From the cell containing the given text, extract its center point as (x, y) coordinate. 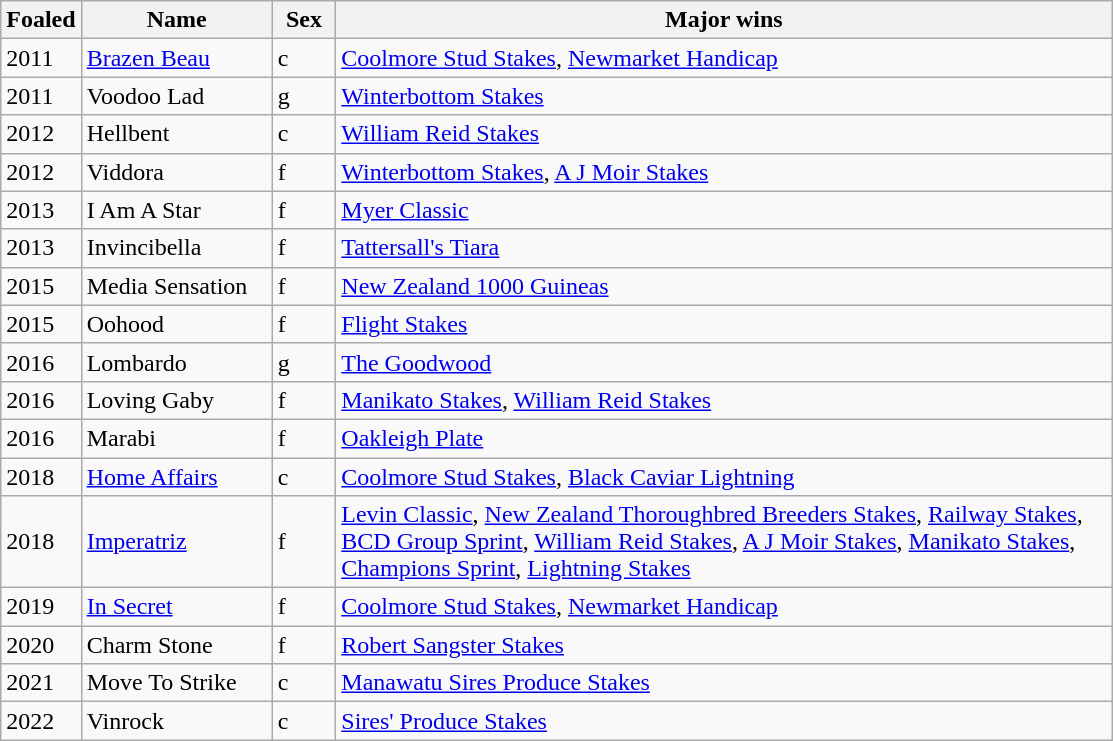
New Zealand 1000 Guineas (724, 286)
Major wins (724, 20)
2022 (41, 721)
2021 (41, 683)
Sex (304, 20)
William Reid Stakes (724, 134)
Winterbottom Stakes, A J Moir Stakes (724, 172)
Loving Gaby (176, 400)
The Goodwood (724, 362)
Viddora (176, 172)
Manikato Stakes, William Reid Stakes (724, 400)
Flight Stakes (724, 324)
Myer Classic (724, 210)
Oohood (176, 324)
Lombardo (176, 362)
Brazen Beau (176, 58)
Imperatriz (176, 542)
Home Affairs (176, 477)
Invincibella (176, 248)
2020 (41, 645)
In Secret (176, 607)
2019 (41, 607)
Charm Stone (176, 645)
Tattersall's Tiara (724, 248)
Foaled (41, 20)
Hellbent (176, 134)
Coolmore Stud Stakes, Black Caviar Lightning (724, 477)
Oakleigh Plate (724, 438)
Voodoo Lad (176, 96)
Winterbottom Stakes (724, 96)
Move To Strike (176, 683)
Media Sensation (176, 286)
I Am A Star (176, 210)
Vinrock (176, 721)
Marabi (176, 438)
Name (176, 20)
Sires' Produce Stakes (724, 721)
Robert Sangster Stakes (724, 645)
Manawatu Sires Produce Stakes (724, 683)
